Search for the cell housing the specified text and yield its [x, y] center coordinate. 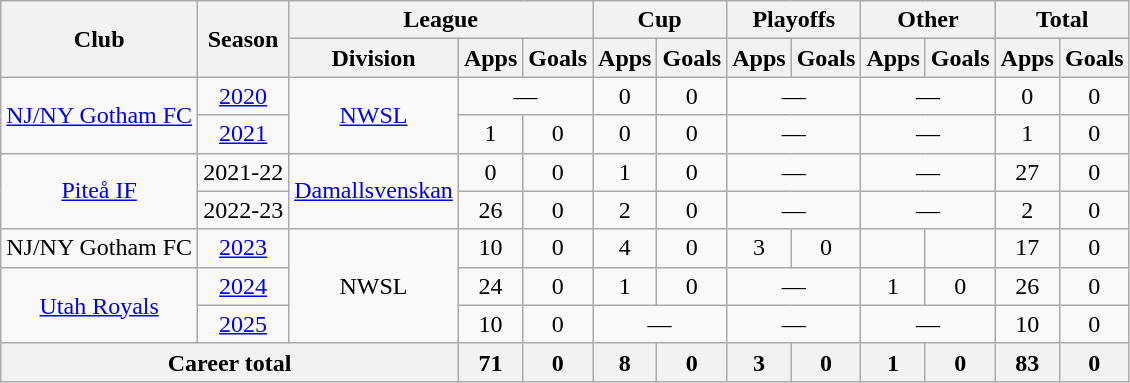
2025 [244, 324]
24 [490, 286]
2021 [244, 134]
Career total [230, 362]
2020 [244, 96]
Cup [660, 20]
27 [1027, 172]
2022-23 [244, 210]
4 [625, 248]
Other [928, 20]
Piteå IF [100, 191]
17 [1027, 248]
2023 [244, 248]
2024 [244, 286]
2021-22 [244, 172]
Utah Royals [100, 305]
71 [490, 362]
Season [244, 39]
League [441, 20]
Division [374, 58]
8 [625, 362]
Playoffs [794, 20]
83 [1027, 362]
Club [100, 39]
Total [1062, 20]
Damallsvenskan [374, 191]
